Locate the cell with the specified text and output its [x, y] center coordinate. 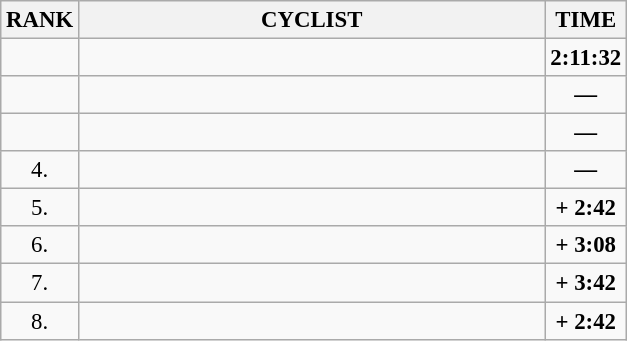
CYCLIST [312, 20]
6. [40, 245]
7. [40, 283]
8. [40, 321]
+ 3:42 [586, 283]
5. [40, 208]
+ 3:08 [586, 245]
RANK [40, 20]
2:11:32 [586, 58]
4. [40, 170]
TIME [586, 20]
